Identify which cell holds the provided text, then report its [x, y] central coordinate. 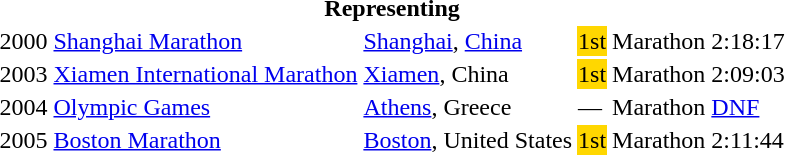
Boston, United States [468, 140]
Boston Marathon [206, 140]
Athens, Greece [468, 107]
Xiamen, China [468, 74]
Xiamen International Marathon [206, 74]
Shanghai Marathon [206, 41]
Olympic Games [206, 107]
— [592, 107]
Shanghai, China [468, 41]
